Return the [x, y] coordinate for the center point of the cell that contains the specified text.  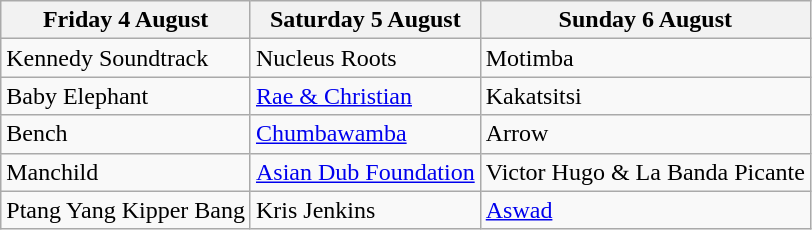
Ptang Yang Kipper Bang [126, 210]
Manchild [126, 172]
Baby Elephant [126, 96]
Sunday 6 August [645, 20]
Nucleus Roots [365, 58]
Kakatsitsi [645, 96]
Bench [126, 134]
Chumbawamba [365, 134]
Victor Hugo & La Banda Picante [645, 172]
Rae & Christian [365, 96]
Kris Jenkins [365, 210]
Asian Dub Foundation [365, 172]
Friday 4 August [126, 20]
Kennedy Soundtrack [126, 58]
Arrow [645, 134]
Motimba [645, 58]
Saturday 5 August [365, 20]
Aswad [645, 210]
